Return [x, y] of the center of cell containing provided text 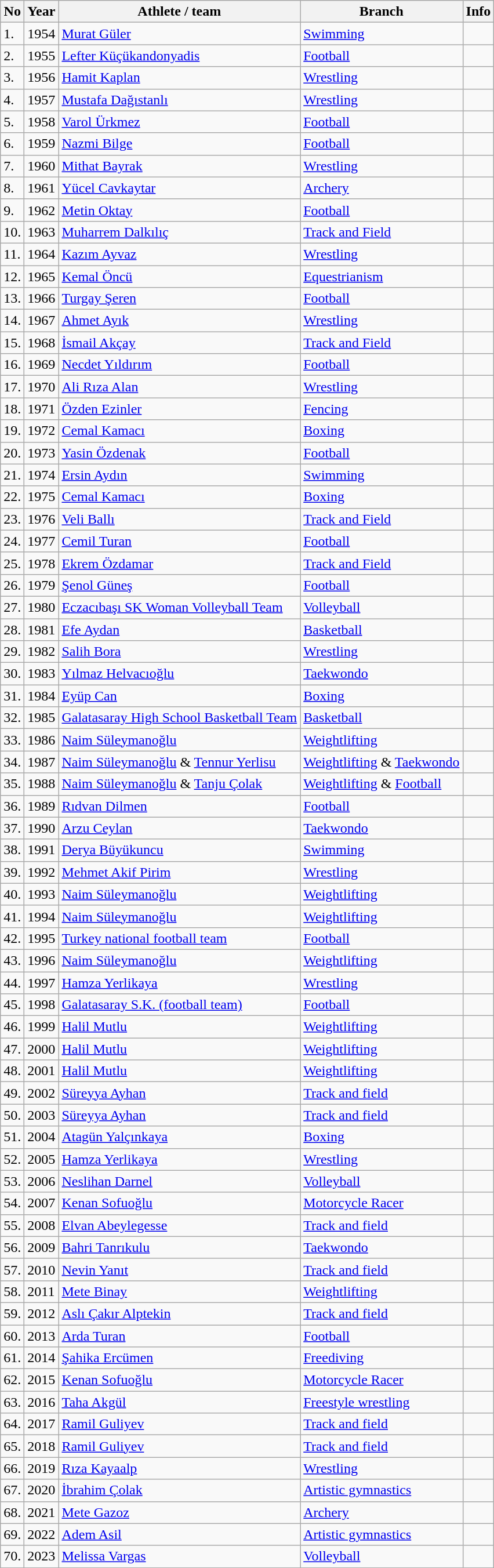
18. [13, 409]
Taha Akgül [180, 1402]
1967 [42, 321]
Melissa Vargas [180, 1556]
Eczacıbaşı SK Woman Volleyball Team [180, 607]
17. [13, 387]
1959 [42, 144]
Ekrem Özdamar [180, 563]
No [13, 12]
2020 [42, 1490]
1976 [42, 519]
1977 [42, 541]
Elvan Abeylegesse [180, 1225]
1993 [42, 894]
50. [13, 1115]
25. [13, 563]
Turkey national football team [180, 938]
51. [13, 1137]
Şahika Ercümen [180, 1358]
2004 [42, 1137]
Fencing [382, 409]
Galatasaray S.K. (football team) [180, 1005]
Lefter Küçükandonyadis [180, 56]
Salih Bora [180, 652]
Yılmaz Helvacıoğlu [180, 674]
Kemal Öncü [180, 277]
1974 [42, 475]
Necdet Yıldırım [180, 365]
70. [13, 1556]
3. [13, 78]
1980 [42, 607]
22. [13, 497]
Eyüp Can [180, 696]
1960 [42, 166]
Branch [382, 12]
47. [13, 1049]
Weightlifting & Taekwondo [382, 762]
30. [13, 674]
53. [13, 1181]
1982 [42, 652]
2017 [42, 1424]
Veli Ballı [180, 519]
56. [13, 1247]
1987 [42, 762]
2011 [42, 1291]
49. [13, 1093]
54. [13, 1203]
1984 [42, 696]
1998 [42, 1005]
2. [13, 56]
16. [13, 365]
1957 [42, 100]
1999 [42, 1027]
33. [13, 740]
26. [13, 585]
2003 [42, 1115]
Mithat Bayrak [180, 166]
69. [13, 1534]
2002 [42, 1093]
2001 [42, 1071]
15. [13, 343]
68. [13, 1512]
60. [13, 1335]
1983 [42, 674]
1973 [42, 453]
Naim Süleymanoğlu & Tennur Yerlisu [180, 762]
48. [13, 1071]
Nevin Yanıt [180, 1269]
2000 [42, 1049]
62. [13, 1380]
Mustafa Dağıstanlı [180, 100]
28. [13, 629]
Derya Büyükuncu [180, 850]
1. [13, 34]
Efe Aydan [180, 629]
12. [13, 277]
35. [13, 784]
1986 [42, 740]
34. [13, 762]
1985 [42, 718]
2022 [42, 1534]
İsmail Akçay [180, 343]
1988 [42, 784]
2019 [42, 1468]
1990 [42, 828]
Ersin Aydın [180, 475]
Mehmet Akif Pirim [180, 872]
21. [13, 475]
2007 [42, 1203]
44. [13, 983]
24. [13, 541]
2016 [42, 1402]
45. [13, 1005]
1955 [42, 56]
61. [13, 1358]
65. [13, 1446]
2013 [42, 1335]
1965 [42, 277]
İbrahim Çolak [180, 1490]
2010 [42, 1269]
1963 [42, 232]
1956 [42, 78]
63. [13, 1402]
Ahmet Ayık [180, 321]
1975 [42, 497]
58. [13, 1291]
1972 [42, 431]
2015 [42, 1380]
2006 [42, 1181]
11. [13, 254]
Rıdvan Dilmen [180, 806]
31. [13, 696]
1958 [42, 122]
2012 [42, 1313]
Bahri Tanrıkulu [180, 1247]
Cemil Turan [180, 541]
Ali Rıza Alan [180, 387]
Galatasaray High School Basketball Team [180, 718]
14. [13, 321]
32. [13, 718]
1979 [42, 585]
Rıza Kayaalp [180, 1468]
23. [13, 519]
19. [13, 431]
1969 [42, 365]
1995 [42, 938]
6. [13, 144]
1968 [42, 343]
Freediving [382, 1358]
2008 [42, 1225]
37. [13, 828]
Metin Oktay [180, 210]
Arzu Ceylan [180, 828]
1996 [42, 960]
1989 [42, 806]
1992 [42, 872]
27. [13, 607]
1962 [42, 210]
Weightlifting & Football [382, 784]
Year [42, 12]
57. [13, 1269]
2018 [42, 1446]
29. [13, 652]
Nazmi Bilge [180, 144]
Murat Güler [180, 34]
2023 [42, 1556]
2009 [42, 1247]
Mete Binay [180, 1291]
42. [13, 938]
7. [13, 166]
1981 [42, 629]
1966 [42, 299]
Yasin Özdenak [180, 453]
Atagün Yalçınkaya [180, 1137]
1970 [42, 387]
64. [13, 1424]
36. [13, 806]
1971 [42, 409]
67. [13, 1490]
20. [13, 453]
52. [13, 1159]
13. [13, 299]
59. [13, 1313]
Aslı Çakır Alptekin [180, 1313]
38. [13, 850]
40. [13, 894]
Özden Ezinler [180, 409]
43. [13, 960]
Turgay Şeren [180, 299]
2005 [42, 1159]
Equestrianism [382, 277]
46. [13, 1027]
1954 [42, 34]
1994 [42, 916]
1997 [42, 983]
Adem Asil [180, 1534]
Kazım Ayvaz [180, 254]
2014 [42, 1358]
1978 [42, 563]
Şenol Güneş [180, 585]
Yücel Cavkaytar [180, 188]
55. [13, 1225]
4. [13, 100]
10. [13, 232]
5. [13, 122]
39. [13, 872]
Muharrem Dalkılıç [180, 232]
Mete Gazoz [180, 1512]
9. [13, 210]
Varol Ürkmez [180, 122]
8. [13, 188]
66. [13, 1468]
1991 [42, 850]
Neslihan Darnel [180, 1181]
Athlete / team [180, 12]
Hamit Kaplan [180, 78]
Arda Turan [180, 1335]
Naim Süleymanoğlu & Tanju Çolak [180, 784]
2021 [42, 1512]
Info [478, 12]
1961 [42, 188]
1964 [42, 254]
41. [13, 916]
Freestyle wrestling [382, 1402]
